Output the (x, y) coordinate of the center of the cell containing the given text.  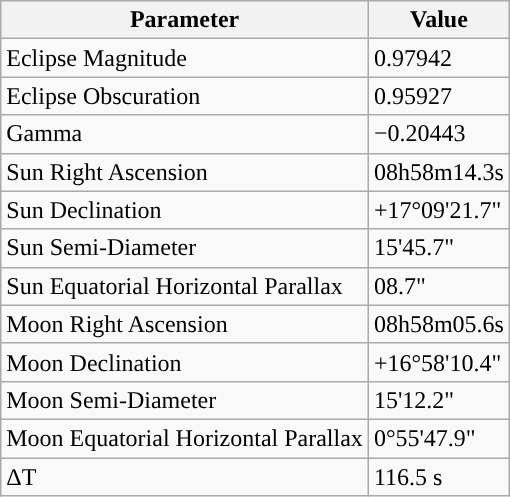
Sun Equatorial Horizontal Parallax (185, 286)
Moon Declination (185, 362)
Moon Equatorial Horizontal Parallax (185, 438)
Value (438, 20)
Sun Right Ascension (185, 172)
Sun Declination (185, 210)
Moon Right Ascension (185, 324)
0.97942 (438, 58)
+16°58'10.4" (438, 362)
0.95927 (438, 96)
ΔT (185, 477)
0°55'47.9" (438, 438)
Sun Semi-Diameter (185, 248)
15'12.2" (438, 400)
Eclipse Magnitude (185, 58)
08h58m14.3s (438, 172)
Moon Semi-Diameter (185, 400)
−0.20443 (438, 134)
Gamma (185, 134)
08h58m05.6s (438, 324)
Eclipse Obscuration (185, 96)
116.5 s (438, 477)
Parameter (185, 20)
08.7" (438, 286)
15'45.7" (438, 248)
+17°09'21.7" (438, 210)
